Return [x, y] of the center of cell containing provided text 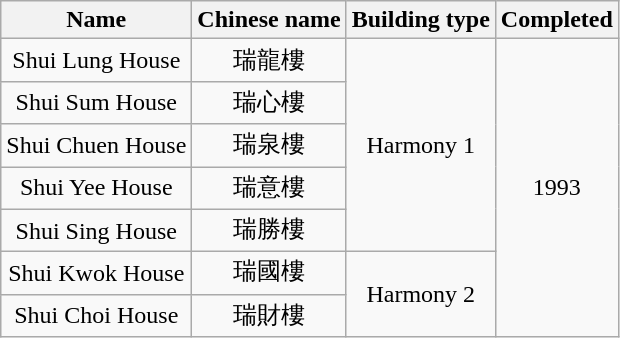
瑞心樓 [269, 102]
1993 [556, 188]
Harmony 2 [420, 294]
瑞龍樓 [269, 60]
Shui Kwok House [96, 274]
Shui Sum House [96, 102]
瑞國樓 [269, 274]
Building type [420, 20]
Shui Sing House [96, 230]
瑞泉樓 [269, 146]
Shui Lung House [96, 60]
Shui Chuen House [96, 146]
瑞財樓 [269, 316]
Chinese name [269, 20]
瑞意樓 [269, 188]
Harmony 1 [420, 146]
Shui Yee House [96, 188]
Name [96, 20]
Shui Choi House [96, 316]
瑞勝樓 [269, 230]
Completed [556, 20]
